Find where the given text appears and provide that cell's center as [X, Y] coordinate. 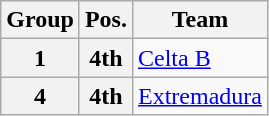
Team [200, 20]
Pos. [106, 20]
Extremadura [200, 96]
Celta B [200, 58]
Group [40, 20]
4 [40, 96]
1 [40, 58]
